Detect which cell encompasses the target text, then output its [X, Y] center coordinate. 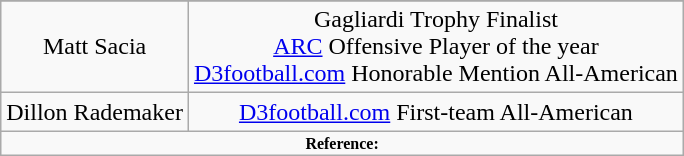
Gagliardi Trophy FinalistARC Offensive Player of the yearD3football.com Honorable Mention All-American [436, 47]
Matt Sacia [95, 47]
Reference: [342, 143]
D3football.com First-team All-American [436, 112]
Dillon Rademaker [95, 112]
